Provide the (X, Y) coordinate of the cell's center where the given text is located.  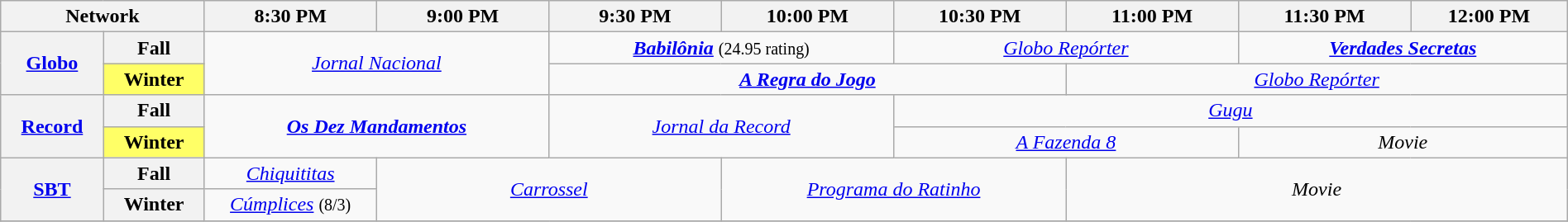
Gugu (1231, 111)
12:00 PM (1489, 17)
8:30 PM (290, 17)
Jornal Nacional (377, 64)
Network (103, 17)
Chiquititas (290, 173)
Carrossel (549, 189)
SBT (52, 189)
11:00 PM (1152, 17)
Programa do Ratinho (893, 189)
Verdades Secretas (1403, 48)
Record (52, 126)
10:00 PM (807, 17)
Globo (52, 64)
9:30 PM (635, 17)
Cúmplices (8/3) (290, 205)
A Fazenda 8 (1067, 142)
Jornal da Record (721, 126)
10:30 PM (980, 17)
11:30 PM (1324, 17)
A Regra do Jogo (807, 79)
Os Dez Mandamentos (377, 126)
9:00 PM (462, 17)
Babilônia (24.95 rating) (721, 48)
